Capture the cell that displays the provided text and extract its [x, y] central coordinate. 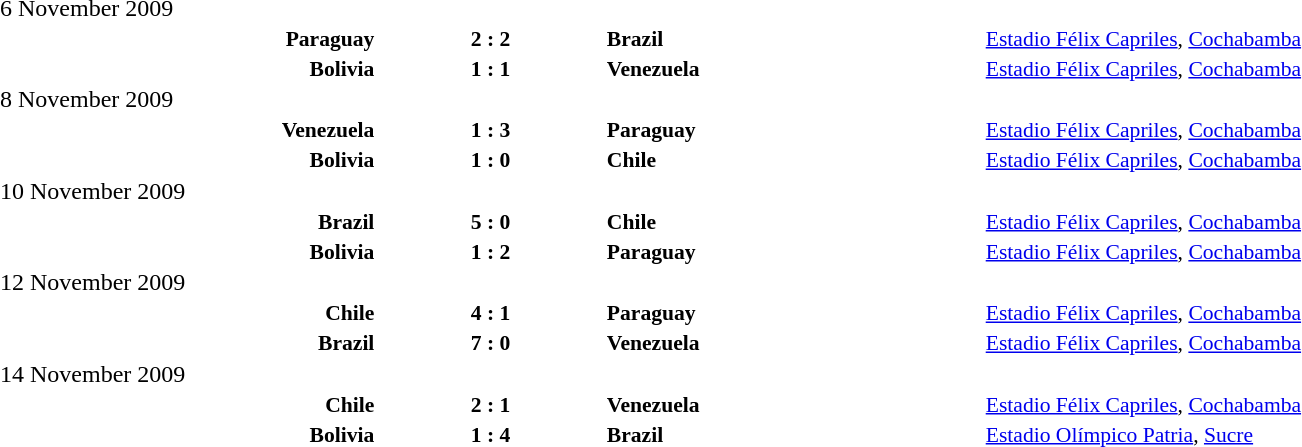
Brazil [794, 38]
4 : 1 [490, 313]
2 : 1 [490, 404]
2 : 2 [490, 38]
7 : 0 [490, 343]
1 : 1 [490, 68]
1 : 2 [490, 252]
1 : 3 [490, 130]
1 : 0 [490, 160]
5 : 0 [490, 222]
